Locate the cell with the specified text and output its [x, y] center coordinate. 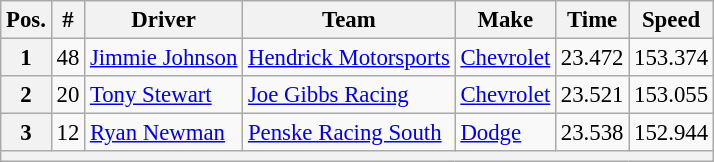
3 [26, 133]
Dodge [505, 133]
23.472 [592, 58]
2 [26, 95]
Time [592, 20]
20 [68, 95]
Ryan Newman [164, 133]
23.538 [592, 133]
Penske Racing South [349, 133]
12 [68, 133]
48 [68, 58]
152.944 [672, 133]
153.055 [672, 95]
153.374 [672, 58]
# [68, 20]
Joe Gibbs Racing [349, 95]
23.521 [592, 95]
Pos. [26, 20]
Driver [164, 20]
Hendrick Motorsports [349, 58]
1 [26, 58]
Jimmie Johnson [164, 58]
Speed [672, 20]
Make [505, 20]
Team [349, 20]
Tony Stewart [164, 95]
